Return the (X, Y) coordinate for the center point of the cell that contains the specified text.  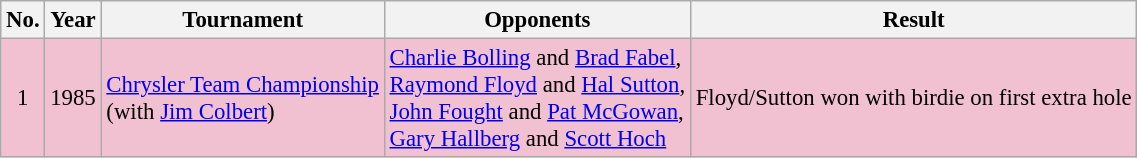
Charlie Bolling and Brad Fabel, Raymond Floyd and Hal Sutton, John Fought and Pat McGowan, Gary Hallberg and Scott Hoch (537, 98)
Opponents (537, 20)
Tournament (242, 20)
Result (914, 20)
1 (23, 98)
No. (23, 20)
Chrysler Team Championship(with Jim Colbert) (242, 98)
1985 (73, 98)
Floyd/Sutton won with birdie on first extra hole (914, 98)
Year (73, 20)
